Detect which cell encompasses the target text, then output its [x, y] center coordinate. 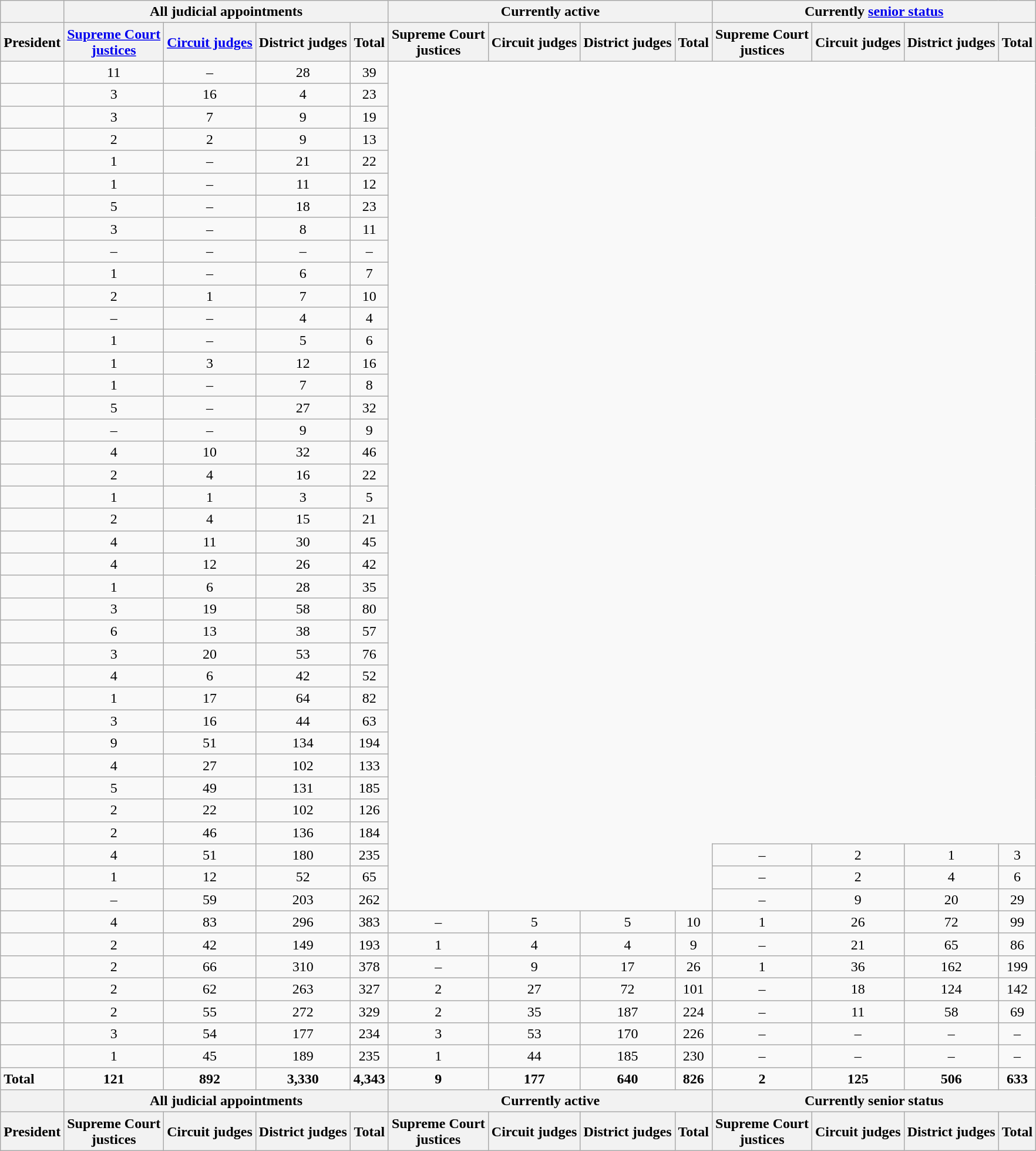
55 [210, 1011]
131 [303, 788]
327 [369, 989]
59 [210, 900]
162 [951, 967]
263 [303, 989]
36 [857, 967]
66 [210, 967]
136 [303, 833]
30 [303, 542]
15 [303, 519]
230 [694, 1056]
134 [303, 743]
57 [369, 631]
193 [369, 944]
226 [694, 1034]
80 [369, 609]
126 [369, 810]
4,343 [369, 1079]
383 [369, 922]
125 [857, 1079]
83 [210, 922]
272 [303, 1011]
199 [1017, 967]
54 [210, 1034]
187 [627, 1011]
296 [303, 922]
82 [369, 699]
49 [210, 788]
69 [1017, 1011]
63 [369, 721]
29 [1017, 900]
640 [627, 1079]
142 [1017, 989]
224 [694, 1011]
633 [1017, 1079]
101 [694, 989]
203 [303, 900]
170 [627, 1034]
3,330 [303, 1079]
133 [369, 766]
121 [114, 1079]
329 [369, 1011]
189 [303, 1056]
62 [210, 989]
76 [369, 654]
38 [303, 631]
64 [303, 699]
86 [1017, 944]
378 [369, 967]
149 [303, 944]
124 [951, 989]
39 [369, 72]
892 [210, 1079]
194 [369, 743]
180 [303, 855]
310 [303, 967]
234 [369, 1034]
99 [1017, 922]
826 [694, 1079]
184 [369, 833]
262 [369, 900]
506 [951, 1079]
